Identify which cell holds the provided text, then report its [x, y] central coordinate. 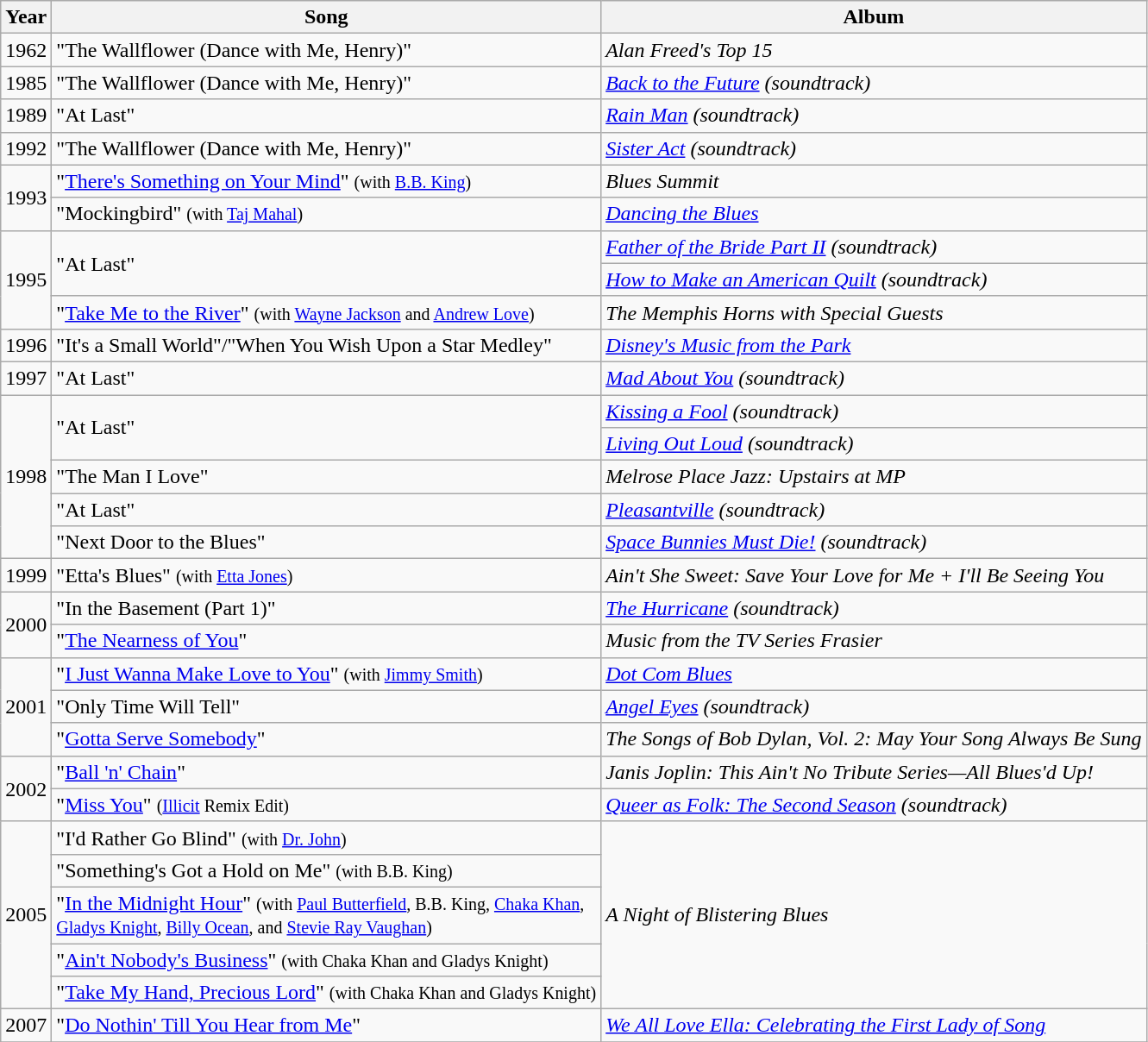
Space Bunnies Must Die! (soundtrack) [874, 543]
"There's Something on Your Mind" (with B.B. King) [326, 181]
Father of the Bride Part II (soundtrack) [874, 247]
"I'd Rather Go Blind" (with Dr. John) [326, 838]
"The Nearness of You" [326, 641]
"Etta's Blues" (with Etta Jones) [326, 575]
"Gotta Serve Somebody" [326, 739]
We All Love Ella: Celebrating the First Lady of Song [874, 1026]
2000 [26, 625]
1995 [26, 279]
1998 [26, 477]
1992 [26, 148]
Pleasantville (soundtrack) [874, 510]
1996 [26, 345]
"Take Me to the River" (with Wayne Jackson and Andrew Love) [326, 312]
Dancing the Blues [874, 214]
Album [874, 17]
The Hurricane (soundtrack) [874, 608]
Ain't She Sweet: Save Your Love for Me + I'll Be Seeing You [874, 575]
1999 [26, 575]
"The Man I Love" [326, 477]
1993 [26, 198]
Disney's Music from the Park [874, 345]
"In the Basement (Part 1)" [326, 608]
"Only Time Will Tell" [326, 706]
"Something's Got a Hold on Me" (with B.B. King) [326, 870]
The Songs of Bob Dylan, Vol. 2: May Your Song Always Be Sung [874, 739]
1985 [26, 83]
Kissing a Fool (soundtrack) [874, 411]
Dot Com Blues [874, 674]
A Night of Blistering Blues [874, 914]
Year [26, 17]
Living Out Loud (soundtrack) [874, 444]
Rain Man (soundtrack) [874, 116]
"Miss You" (Illicit Remix Edit) [326, 805]
"Ain't Nobody's Business" (with Chaka Khan and Gladys Knight) [326, 960]
Sister Act (soundtrack) [874, 148]
"Mockingbird" (with Taj Mahal) [326, 214]
How to Make an American Quilt (soundtrack) [874, 279]
"In the Midnight Hour" (with Paul Butterfield, B.B. King, Chaka Khan, Gladys Knight, Billy Ocean, and Stevie Ray Vaughan) [326, 914]
"It's a Small World"/"When You Wish Upon a Star Medley" [326, 345]
Song [326, 17]
2007 [26, 1026]
Alan Freed's Top 15 [874, 50]
Back to the Future (soundtrack) [874, 83]
2001 [26, 706]
"Next Door to the Blues" [326, 543]
Mad About You (soundtrack) [874, 378]
2002 [26, 788]
Blues Summit [874, 181]
"Ball 'n' Chain" [326, 772]
1997 [26, 378]
Queer as Folk: The Second Season (soundtrack) [874, 805]
2005 [26, 914]
Melrose Place Jazz: Upstairs at MP [874, 477]
"Do Nothin' Till You Hear from Me" [326, 1026]
Music from the TV Series Frasier [874, 641]
1962 [26, 50]
1989 [26, 116]
Angel Eyes (soundtrack) [874, 706]
"Take My Hand, Precious Lord" (with Chaka Khan and Gladys Knight) [326, 993]
The Memphis Horns with Special Guests [874, 312]
Janis Joplin: This Ain't No Tribute Series—All Blues'd Up! [874, 772]
"I Just Wanna Make Love to You" (with Jimmy Smith) [326, 674]
